Scan for the cell matching the given text and deliver its [x, y] coordinate at center. 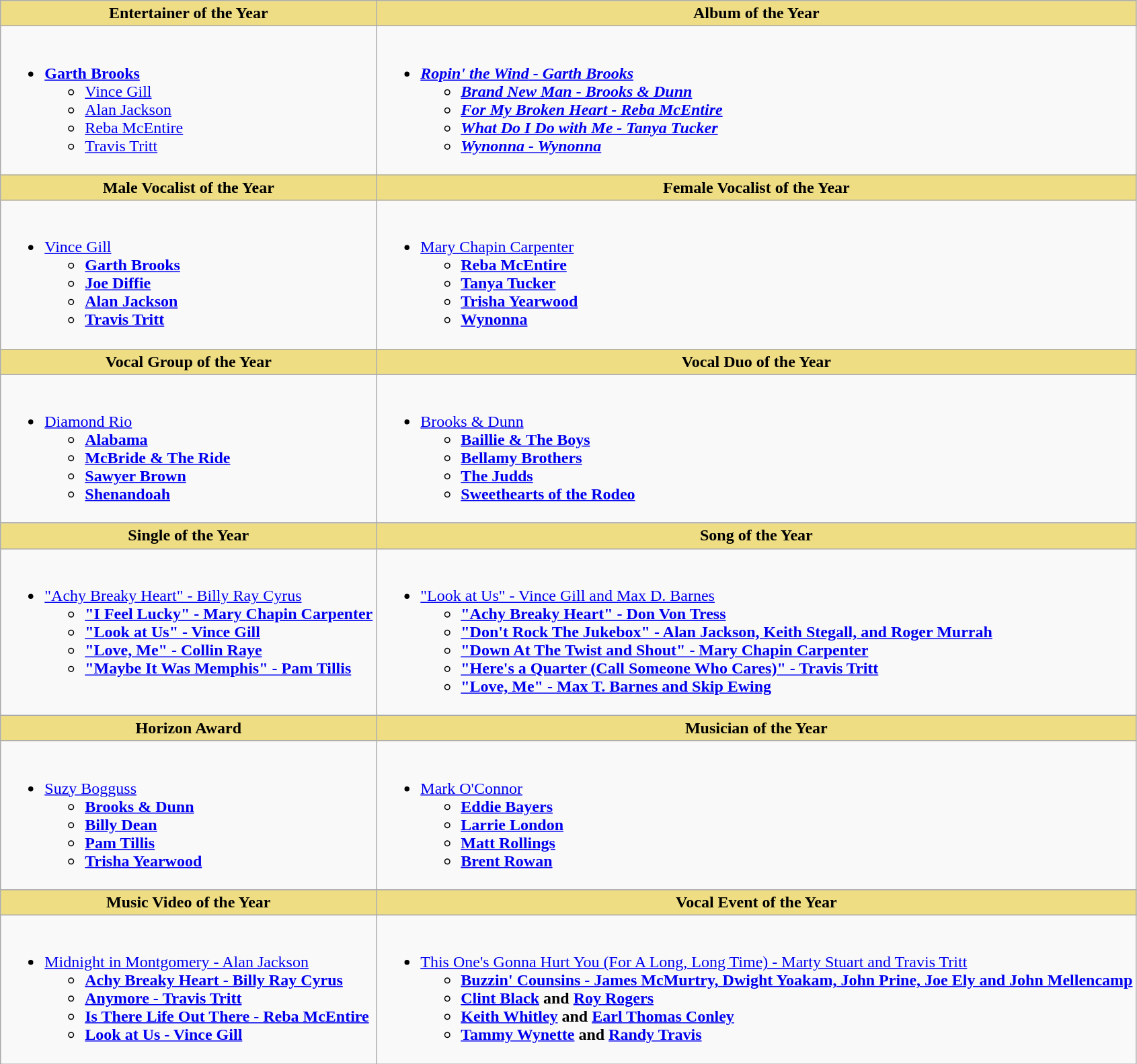
Brooks & DunnBaillie & The BoysBellamy BrothersThe JuddsSweethearts of the Rodeo [756, 449]
Vince GillGarth BrooksJoe DiffieAlan JacksonTravis Tritt [188, 274]
Vocal Event of the Year [756, 902]
Vocal Group of the Year [188, 362]
Musician of the Year [756, 728]
Horizon Award [188, 728]
Single of the Year [188, 536]
Female Vocalist of the Year [756, 188]
Music Video of the Year [188, 902]
Male Vocalist of the Year [188, 188]
Entertainer of the Year [188, 13]
Mark O'ConnorEddie BayersLarrie LondonMatt RollingsBrent Rowan [756, 815]
Album of the Year [756, 13]
Suzy BoggussBrooks & DunnBilly DeanPam TillisTrisha Yearwood [188, 815]
Song of the Year [756, 536]
Mary Chapin CarpenterReba McEntireTanya TuckerTrisha YearwoodWynonna [756, 274]
Diamond RioAlabamaMcBride & The RideSawyer BrownShenandoah [188, 449]
Garth BrooksVince GillAlan JacksonReba McEntireTravis Tritt [188, 101]
Vocal Duo of the Year [756, 362]
Ropin' the Wind - Garth BrooksBrand New Man - Brooks & DunnFor My Broken Heart - Reba McEntireWhat Do I Do with Me - Tanya TuckerWynonna - Wynonna [756, 101]
